Find where the given text appears and provide that cell's center as [X, Y] coordinate. 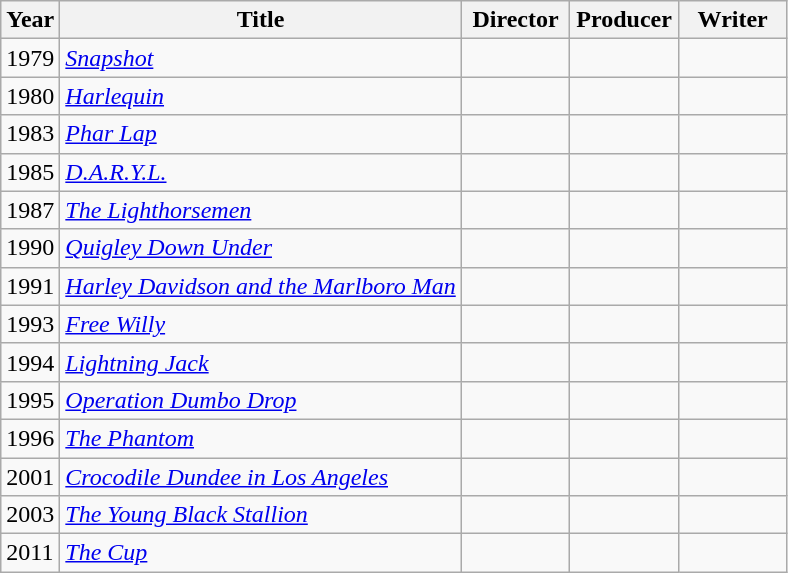
2011 [30, 553]
Harlequin [260, 96]
1995 [30, 400]
1996 [30, 438]
The Phantom [260, 438]
1985 [30, 172]
Lightning Jack [260, 362]
1979 [30, 58]
Phar Lap [260, 134]
Operation Dumbo Drop [260, 400]
1993 [30, 324]
1987 [30, 210]
Harley Davidson and the Marlboro Man [260, 286]
Year [30, 20]
Director [516, 20]
Free Willy [260, 324]
2003 [30, 515]
1980 [30, 96]
1994 [30, 362]
2001 [30, 477]
The Young Black Stallion [260, 515]
Title [260, 20]
D.A.R.Y.L. [260, 172]
The Cup [260, 553]
Snapshot [260, 58]
Crocodile Dundee in Los Angeles [260, 477]
The Lighthorsemen [260, 210]
1990 [30, 248]
Producer [624, 20]
Quigley Down Under [260, 248]
1991 [30, 286]
1983 [30, 134]
Writer [732, 20]
